Output the [X, Y] coordinate of the center of the cell containing the given text.  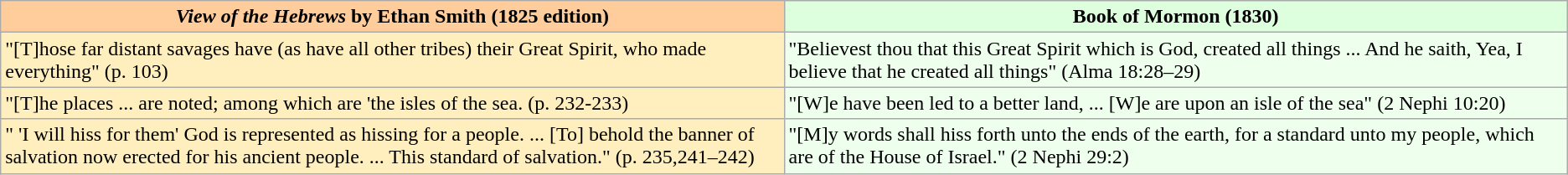
"[T]hose far distant savages have (as have all other tribes) their Great Spirit, who made everything" (p. 103) [392, 60]
View of the Hebrews by Ethan Smith (1825 edition) [392, 17]
"[W]e have been led to a better land, ... [W]e are upon an isle of the sea" (2 Nephi 10:20) [1176, 103]
"[M]y words shall hiss forth unto the ends of the earth, for a standard unto my people, which are of the House of Israel." (2 Nephi 29:2) [1176, 146]
"[T]he places ... are noted; among which are 'the isles of the sea. (p. 232-233) [392, 103]
Book of Mormon (1830) [1176, 17]
"Believest thou that this Great Spirit which is God, created all things ... And he saith, Yea, I believe that he created all things" (Alma 18:28–29) [1176, 60]
